Identify which cell holds the provided text, then report its (X, Y) central coordinate. 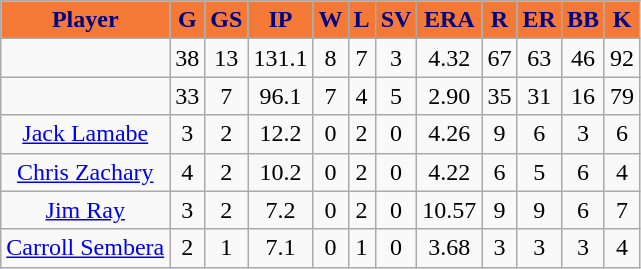
SV (396, 20)
131.1 (280, 58)
ER (539, 20)
3.68 (450, 248)
46 (582, 58)
Carroll Sembera (86, 248)
Player (86, 20)
92 (622, 58)
4.26 (450, 134)
12.2 (280, 134)
16 (582, 96)
Jim Ray (86, 210)
13 (226, 58)
G (188, 20)
96.1 (280, 96)
2.90 (450, 96)
7.2 (280, 210)
4.32 (450, 58)
W (330, 20)
31 (539, 96)
Chris Zachary (86, 172)
K (622, 20)
L (362, 20)
38 (188, 58)
ERA (450, 20)
GS (226, 20)
10.2 (280, 172)
35 (500, 96)
BB (582, 20)
63 (539, 58)
79 (622, 96)
67 (500, 58)
10.57 (450, 210)
R (500, 20)
Jack Lamabe (86, 134)
33 (188, 96)
7.1 (280, 248)
IP (280, 20)
8 (330, 58)
4.22 (450, 172)
